Pinpoint the cell where the given text exists, returning its (x, y) midpoint coordinate. 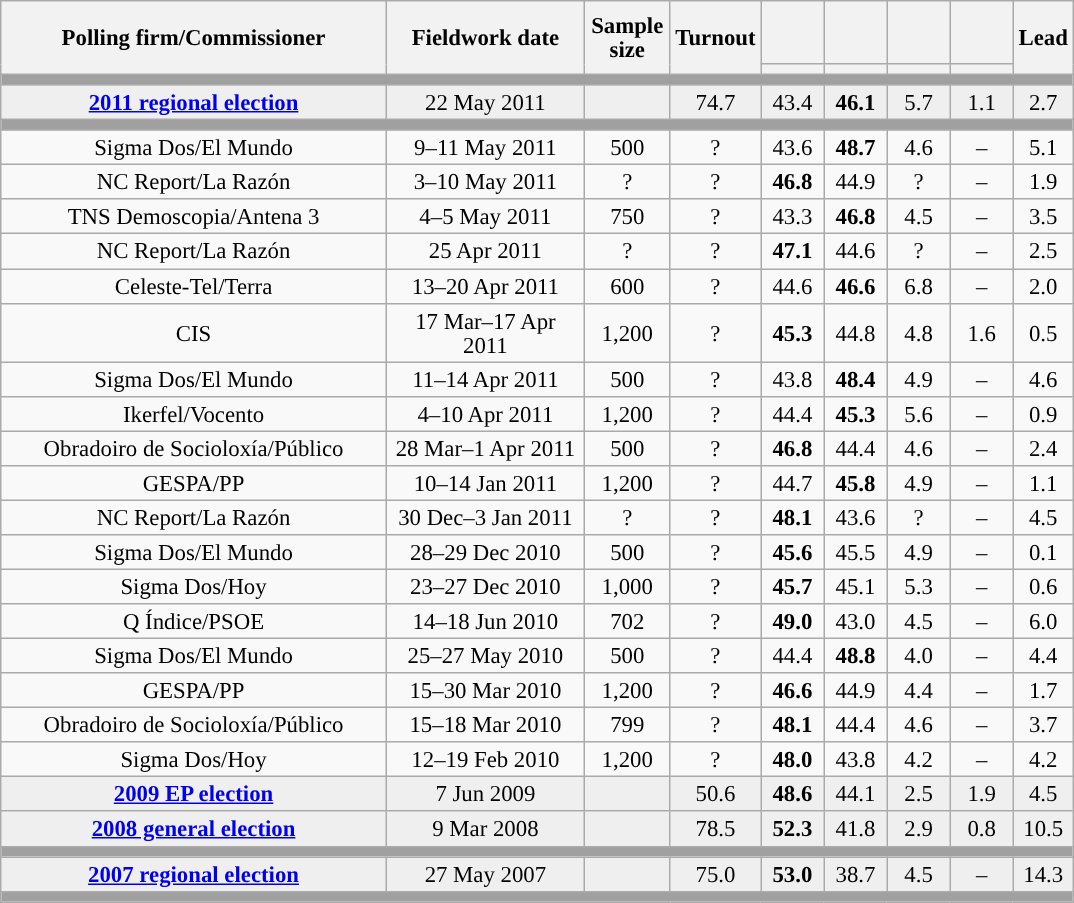
45.5 (856, 552)
1.7 (1043, 690)
Fieldwork date (485, 38)
CIS (194, 332)
6.0 (1043, 622)
3.5 (1043, 218)
27 May 2007 (485, 874)
28–29 Dec 2010 (485, 552)
45.1 (856, 586)
3–10 May 2011 (485, 182)
43.0 (856, 622)
2008 general election (194, 830)
11–14 Apr 2011 (485, 380)
15–30 Mar 2010 (485, 690)
44.1 (856, 794)
38.7 (856, 874)
78.5 (716, 830)
Polling firm/Commissioner (194, 38)
10.5 (1043, 830)
13–20 Apr 2011 (485, 286)
0.1 (1043, 552)
44.8 (856, 332)
53.0 (792, 874)
6.8 (918, 286)
2.4 (1043, 448)
46.1 (856, 102)
48.6 (792, 794)
49.0 (792, 622)
2.7 (1043, 102)
10–14 Jan 2011 (485, 484)
15–18 Mar 2010 (485, 726)
14–18 Jun 2010 (485, 622)
2007 regional election (194, 874)
48.7 (856, 148)
750 (627, 218)
74.7 (716, 102)
12–19 Feb 2010 (485, 760)
1,000 (627, 586)
Lead (1043, 38)
75.0 (716, 874)
30 Dec–3 Jan 2011 (485, 518)
45.6 (792, 552)
25 Apr 2011 (485, 252)
0.9 (1043, 414)
44.7 (792, 484)
45.8 (856, 484)
28 Mar–1 Apr 2011 (485, 448)
0.8 (982, 830)
4–5 May 2011 (485, 218)
2.9 (918, 830)
41.8 (856, 830)
600 (627, 286)
Q Índice/PSOE (194, 622)
48.0 (792, 760)
17 Mar–17 Apr 2011 (485, 332)
47.1 (792, 252)
Ikerfel/Vocento (194, 414)
0.5 (1043, 332)
Sample size (627, 38)
23–27 Dec 2010 (485, 586)
3.7 (1043, 726)
0.6 (1043, 586)
2.0 (1043, 286)
4–10 Apr 2011 (485, 414)
Celeste-Tel/Terra (194, 286)
25–27 May 2010 (485, 656)
2011 regional election (194, 102)
5.1 (1043, 148)
1.6 (982, 332)
52.3 (792, 830)
14.3 (1043, 874)
5.7 (918, 102)
43.3 (792, 218)
TNS Demoscopia/Antena 3 (194, 218)
43.4 (792, 102)
4.0 (918, 656)
2009 EP election (194, 794)
702 (627, 622)
5.6 (918, 414)
48.4 (856, 380)
5.3 (918, 586)
9–11 May 2011 (485, 148)
Turnout (716, 38)
7 Jun 2009 (485, 794)
22 May 2011 (485, 102)
48.8 (856, 656)
4.8 (918, 332)
50.6 (716, 794)
799 (627, 726)
45.7 (792, 586)
9 Mar 2008 (485, 830)
